Determine the [x, y] coordinate at the center of the cell enclosing the given text.  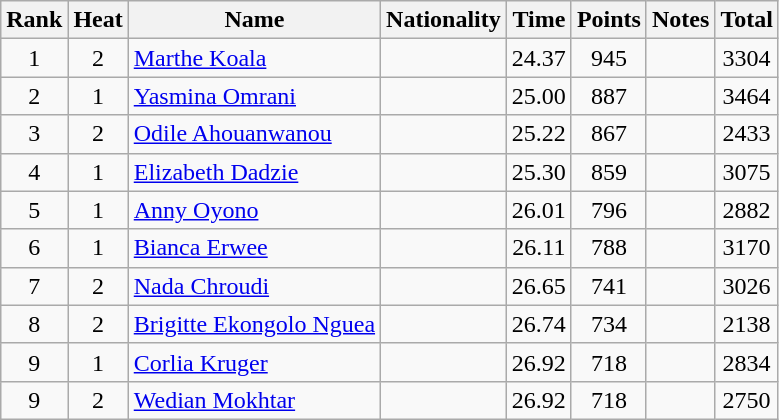
796 [608, 210]
3075 [747, 172]
859 [608, 172]
3 [34, 134]
Brigitte Ekongolo Nguea [254, 324]
8 [34, 324]
Rank [34, 20]
3304 [747, 58]
7 [34, 286]
26.11 [538, 248]
3170 [747, 248]
Time [538, 20]
734 [608, 324]
Nationality [444, 20]
Name [254, 20]
867 [608, 134]
2834 [747, 362]
Points [608, 20]
25.00 [538, 96]
Wedian Mokhtar [254, 400]
Anny Oyono [254, 210]
Yasmina Omrani [254, 96]
741 [608, 286]
24.37 [538, 58]
26.65 [538, 286]
4 [34, 172]
26.01 [538, 210]
Total [747, 20]
2433 [747, 134]
3026 [747, 286]
2882 [747, 210]
25.22 [538, 134]
3464 [747, 96]
Corlia Kruger [254, 362]
945 [608, 58]
Elizabeth Dadzie [254, 172]
Odile Ahouanwanou [254, 134]
Notes [680, 20]
26.74 [538, 324]
2750 [747, 400]
5 [34, 210]
Nada Chroudi [254, 286]
Heat [98, 20]
Bianca Erwee [254, 248]
6 [34, 248]
2138 [747, 324]
Marthe Koala [254, 58]
788 [608, 248]
25.30 [538, 172]
887 [608, 96]
